Search for the cell housing the specified text and yield its (X, Y) center coordinate. 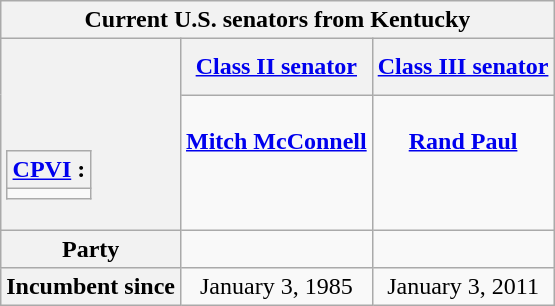
January 3, 1985 (276, 287)
Incumbent since (91, 287)
Mitch McConnell (276, 162)
Rand Paul (463, 162)
Current U.S. senators from Kentucky (278, 20)
Class III senator (463, 67)
Party (91, 249)
Class II senator (276, 67)
January 3, 2011 (463, 287)
